Locate the cell with the specified text and output its [X, Y] center coordinate. 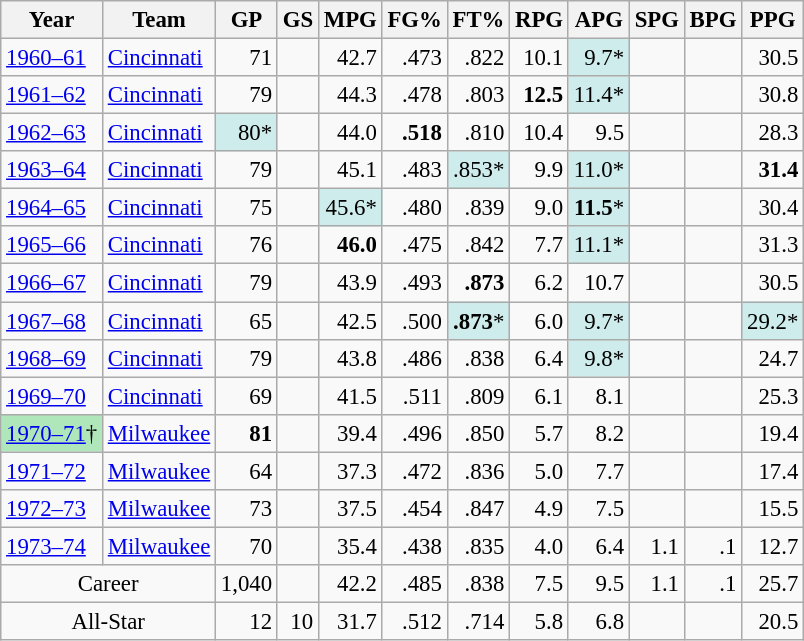
1971–72 [52, 471]
20.5 [773, 621]
1973–74 [52, 546]
.472 [414, 471]
BPG [712, 20]
4.9 [540, 509]
.518 [414, 133]
29.2* [773, 321]
PPG [773, 20]
5.0 [540, 471]
.822 [478, 58]
Career [108, 584]
8.1 [598, 396]
42.7 [350, 58]
1970–71† [52, 433]
1972–73 [52, 509]
69 [247, 396]
.512 [414, 621]
.454 [414, 509]
37.5 [350, 509]
12 [247, 621]
.847 [478, 509]
12.5 [540, 95]
FG% [414, 20]
39.4 [350, 433]
45.1 [350, 170]
11.5* [598, 208]
75 [247, 208]
37.3 [350, 471]
.473 [414, 58]
.486 [414, 358]
43.9 [350, 283]
5.8 [540, 621]
.810 [478, 133]
1964–65 [52, 208]
.511 [414, 396]
42.2 [350, 584]
24.7 [773, 358]
1969–70 [52, 396]
43.8 [350, 358]
9.0 [540, 208]
1962–63 [52, 133]
.496 [414, 433]
1967–68 [52, 321]
APG [598, 20]
.809 [478, 396]
41.5 [350, 396]
1966–67 [52, 283]
1960–61 [52, 58]
8.2 [598, 433]
17.4 [773, 471]
10.7 [598, 283]
RPG [540, 20]
.853* [478, 170]
71 [247, 58]
45.6* [350, 208]
9.9 [540, 170]
6.0 [540, 321]
6.1 [540, 396]
35.4 [350, 546]
Team [158, 20]
.803 [478, 95]
10.1 [540, 58]
6.2 [540, 283]
10.4 [540, 133]
30.4 [773, 208]
46.0 [350, 245]
.873 [478, 283]
.475 [414, 245]
.836 [478, 471]
73 [247, 509]
31.7 [350, 621]
76 [247, 245]
GS [298, 20]
.483 [414, 170]
.842 [478, 245]
11.1* [598, 245]
.500 [414, 321]
GP [247, 20]
11.4* [598, 95]
25.3 [773, 396]
1961–62 [52, 95]
4.0 [540, 546]
1965–66 [52, 245]
64 [247, 471]
1,040 [247, 584]
70 [247, 546]
.478 [414, 95]
.835 [478, 546]
.480 [414, 208]
30.8 [773, 95]
.839 [478, 208]
Year [52, 20]
81 [247, 433]
1963–64 [52, 170]
9.8* [598, 358]
.873* [478, 321]
1968–69 [52, 358]
25.7 [773, 584]
31.4 [773, 170]
44.3 [350, 95]
.485 [414, 584]
65 [247, 321]
19.4 [773, 433]
All-Star [108, 621]
6.8 [598, 621]
28.3 [773, 133]
42.5 [350, 321]
SPG [656, 20]
MPG [350, 20]
11.0* [598, 170]
5.7 [540, 433]
15.5 [773, 509]
80* [247, 133]
31.3 [773, 245]
.714 [478, 621]
.850 [478, 433]
44.0 [350, 133]
10 [298, 621]
.438 [414, 546]
.493 [414, 283]
FT% [478, 20]
12.7 [773, 546]
